Return the [x, y] coordinate for the center point of the cell that contains the specified text.  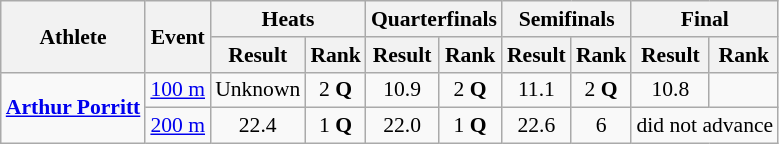
Event [178, 36]
22.0 [402, 126]
Athlete [74, 36]
Heats [288, 19]
Arthur Porritt [74, 108]
100 m [178, 90]
Final [704, 19]
22.6 [536, 126]
200 m [178, 126]
6 [602, 126]
22.4 [258, 126]
did not advance [704, 126]
10.8 [670, 90]
10.9 [402, 90]
11.1 [536, 90]
Quarterfinals [434, 19]
Semifinals [566, 19]
Unknown [258, 90]
